Identify which cell holds the provided text, then report its (X, Y) central coordinate. 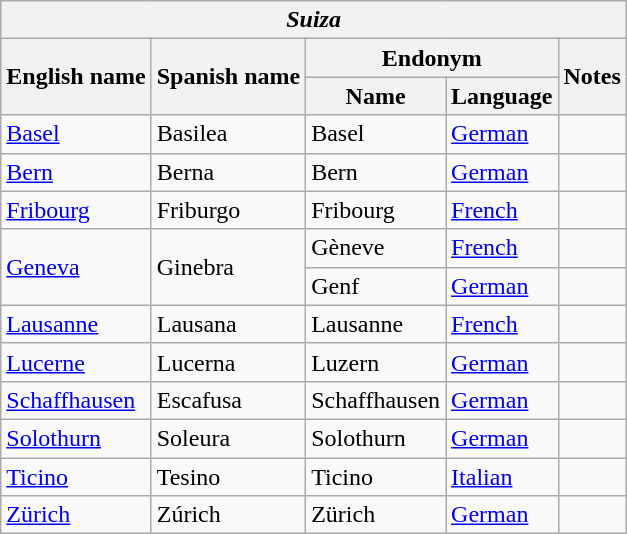
Zúrich (228, 515)
Italian (502, 477)
Friburgo (228, 210)
Tesino (228, 477)
Lucerne (76, 362)
Genf (376, 286)
English name (76, 77)
Gèneve (376, 248)
Notes (592, 77)
Language (502, 96)
Suiza (314, 20)
Lucerna (228, 362)
Soleura (228, 438)
Lausana (228, 324)
Escafusa (228, 400)
Endonym (432, 58)
Geneva (76, 267)
Ginebra (228, 267)
Luzern (376, 362)
Name (376, 96)
Spanish name (228, 77)
Basilea (228, 134)
Berna (228, 172)
